Return (x, y) of the center of cell containing provided text 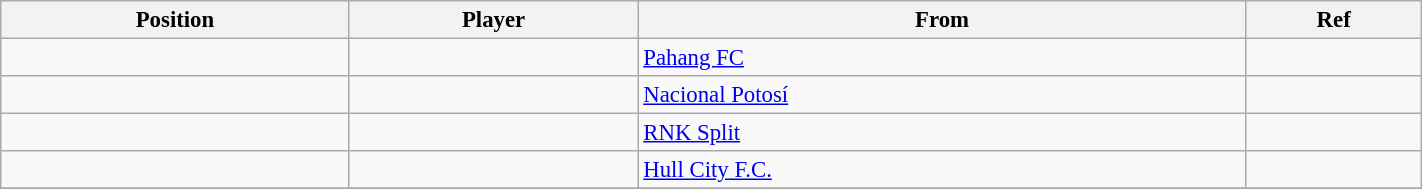
Player (494, 20)
RNK Split (942, 133)
Nacional Potosí (942, 95)
From (942, 20)
Hull City F.C. (942, 170)
Ref (1334, 20)
Pahang FC (942, 58)
Position (175, 20)
